Return (X, Y) of the center of cell containing provided text 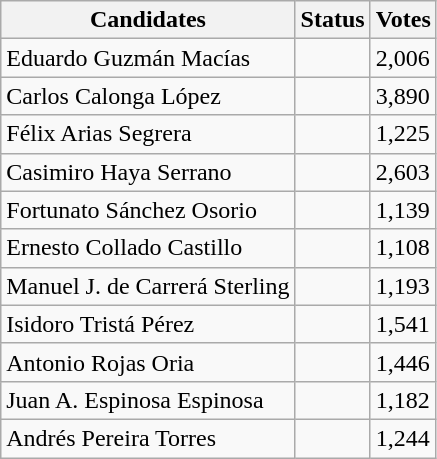
1,108 (403, 248)
1,541 (403, 324)
2,006 (403, 58)
1,244 (403, 438)
Antonio Rojas Oria (148, 362)
Ernesto Collado Castillo (148, 248)
Andrés Pereira Torres (148, 438)
Candidates (148, 20)
Juan A. Espinosa Espinosa (148, 400)
3,890 (403, 96)
1,193 (403, 286)
1,182 (403, 400)
1,225 (403, 134)
Votes (403, 20)
Status (332, 20)
1,446 (403, 362)
Fortunato Sánchez Osorio (148, 210)
Carlos Calonga López (148, 96)
Manuel J. de Carrerá Sterling (148, 286)
Isidoro Tristá Pérez (148, 324)
Casimiro Haya Serrano (148, 172)
2,603 (403, 172)
1,139 (403, 210)
Félix Arias Segrera (148, 134)
Eduardo Guzmán Macías (148, 58)
